Search for the cell housing the specified text and yield its [X, Y] center coordinate. 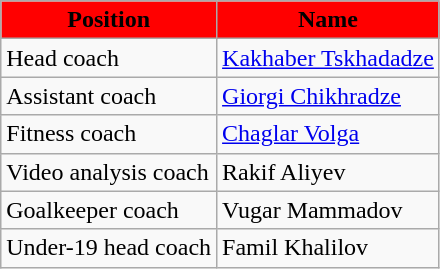
Rakif Aliyev [328, 172]
Vugar Mammadov [328, 210]
Name [328, 20]
Fitness coach [109, 134]
Goalkeeper coach [109, 210]
Giorgi Chikhradze [328, 96]
Video analysis coach [109, 172]
Under-19 head coach [109, 248]
Kakhaber Tskhadadze [328, 58]
Chaglar Volga [328, 134]
Head coach [109, 58]
Famil Khalilov [328, 248]
Position [109, 20]
Assistant coach [109, 96]
